Return [x, y] of the center of cell containing provided text 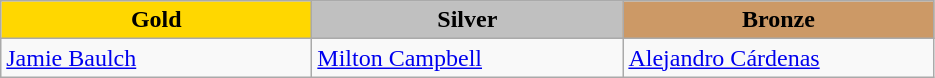
Milton Campbell [468, 58]
Silver [468, 20]
Gold [156, 20]
Bronze [778, 20]
Alejandro Cárdenas [778, 58]
Jamie Baulch [156, 58]
